Pinpoint the cell where the given text exists, returning its [x, y] midpoint coordinate. 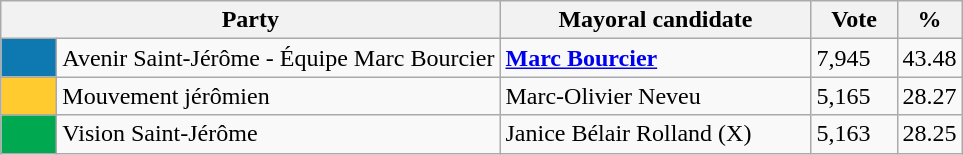
43.48 [930, 58]
Vote [854, 20]
Vision Saint-Jérôme [278, 134]
Janice Bélair Rolland (X) [656, 134]
5,165 [854, 96]
Mayoral candidate [656, 20]
Marc-Olivier Neveu [656, 96]
Avenir Saint-Jérôme - Équipe Marc Bourcier [278, 58]
28.27 [930, 96]
5,163 [854, 134]
Marc Bourcier [656, 58]
Mouvement jérômien [278, 96]
28.25 [930, 134]
Party [250, 20]
% [930, 20]
7,945 [854, 58]
